Identify which cell holds the provided text, then report its (X, Y) central coordinate. 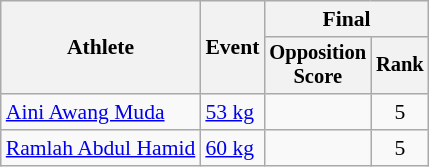
53 kg (232, 112)
Athlete (101, 48)
60 kg (232, 148)
Rank (400, 66)
Ramlah Abdul Hamid (101, 148)
Aini Awang Muda (101, 112)
Final (346, 19)
OppositionScore (318, 66)
Event (232, 48)
